Identify which cell holds the provided text, then report its [x, y] central coordinate. 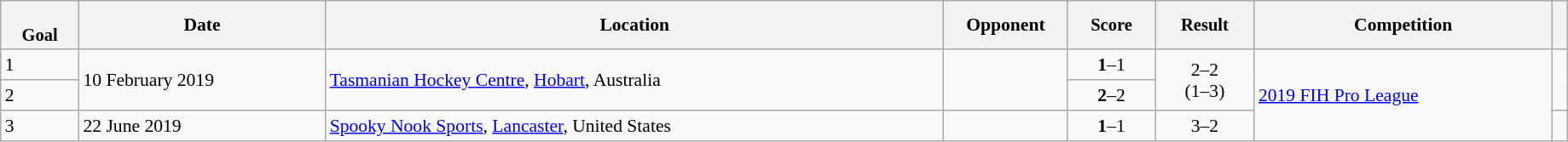
2–2(1–3) [1205, 80]
2019 FIH Pro League [1403, 95]
3–2 [1205, 126]
Competition [1403, 26]
Date [201, 26]
2–2 [1112, 95]
Result [1205, 26]
10 February 2019 [201, 80]
Opponent [1006, 26]
3 [40, 126]
Location [634, 26]
Spooky Nook Sports, Lancaster, United States [634, 126]
22 June 2019 [201, 126]
2 [40, 95]
1 [40, 65]
Goal [40, 26]
Tasmanian Hockey Centre, Hobart, Australia [634, 80]
Score [1112, 26]
